Scan for the cell matching the given text and deliver its [x, y] coordinate at center. 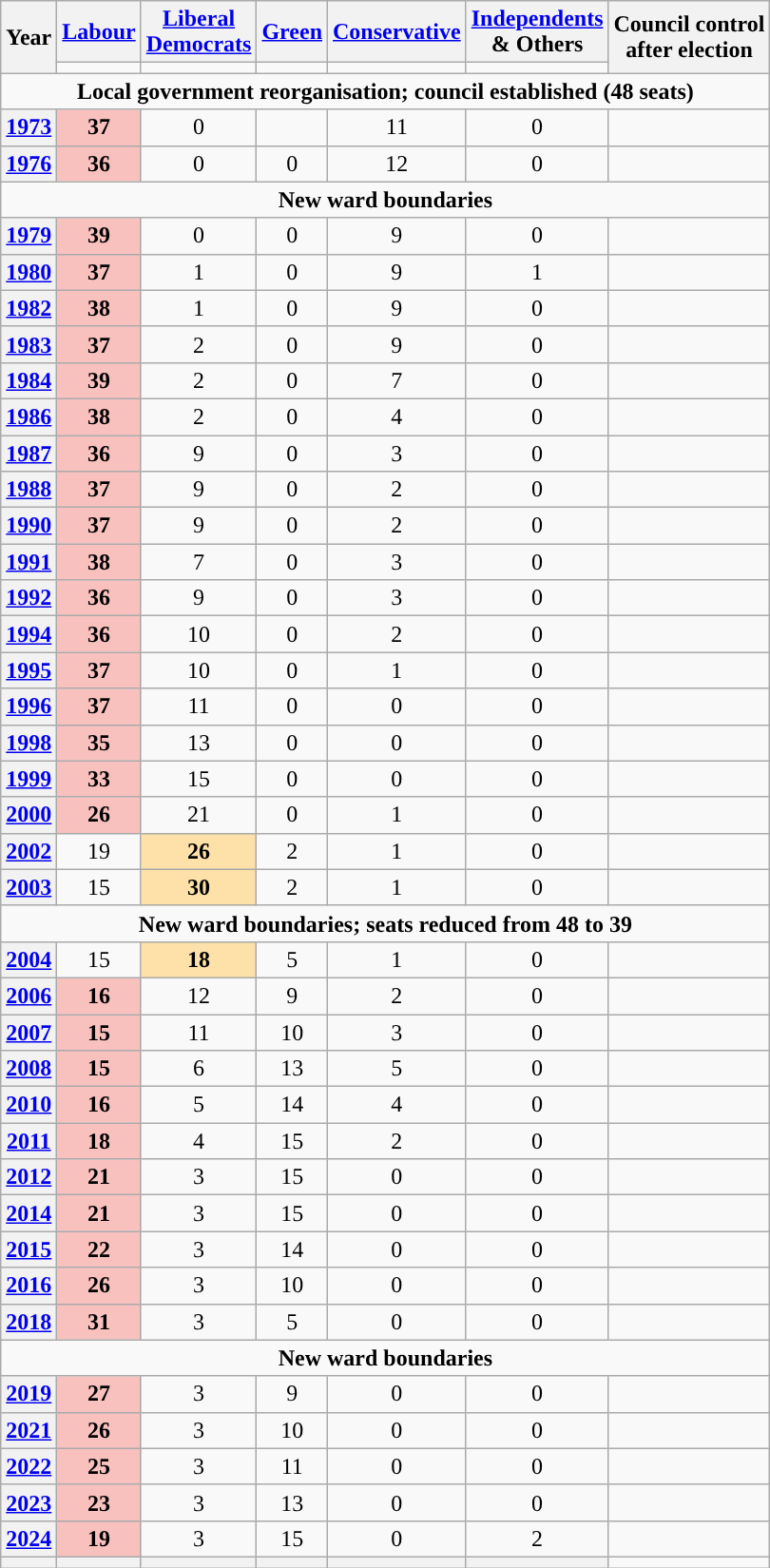
2024 [29, 1539]
23 [99, 1502]
2016 [29, 1286]
2002 [29, 851]
2018 [29, 1322]
2015 [29, 1249]
31 [99, 1322]
Year [29, 37]
1990 [29, 526]
2012 [29, 1177]
Conservative [397, 32]
1973 [29, 127]
1988 [29, 490]
Independents& Others [537, 32]
1976 [29, 164]
2023 [29, 1502]
1980 [29, 272]
1987 [29, 454]
27 [99, 1394]
2014 [29, 1213]
Labour [99, 32]
1995 [29, 670]
Council controlafter election [689, 37]
1992 [29, 598]
Local government reorganisation; council established (48 seats) [386, 91]
35 [99, 743]
33 [99, 779]
2011 [29, 1141]
2010 [29, 1105]
2008 [29, 1069]
1982 [29, 308]
2021 [29, 1430]
Liberal Democrats [199, 32]
Green [293, 32]
1996 [29, 707]
25 [99, 1466]
2004 [29, 959]
22 [99, 1249]
1994 [29, 634]
1984 [29, 380]
2000 [29, 815]
1998 [29, 743]
1991 [29, 562]
2022 [29, 1466]
6 [199, 1069]
2006 [29, 996]
New ward boundaries; seats reduced from 48 to 39 [386, 923]
1979 [29, 236]
2003 [29, 887]
1999 [29, 779]
2007 [29, 1032]
1983 [29, 344]
30 [199, 887]
2019 [29, 1394]
1986 [29, 416]
